Capture the cell that displays the provided text and extract its (x, y) central coordinate. 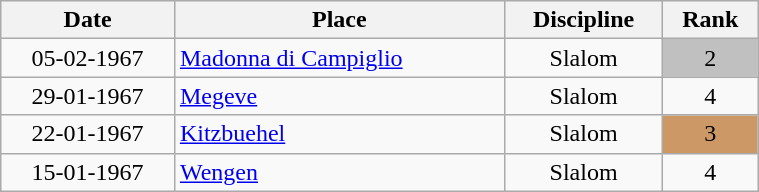
Megeve (339, 96)
Madonna di Campiglio (339, 58)
Rank (710, 20)
Discipline (584, 20)
Place (339, 20)
3 (710, 134)
15-01-1967 (88, 172)
Wengen (339, 172)
05-02-1967 (88, 58)
Date (88, 20)
2 (710, 58)
22-01-1967 (88, 134)
Kitzbuehel (339, 134)
29-01-1967 (88, 96)
